Determine the [x, y] coordinate at the center of the cell enclosing the given text.  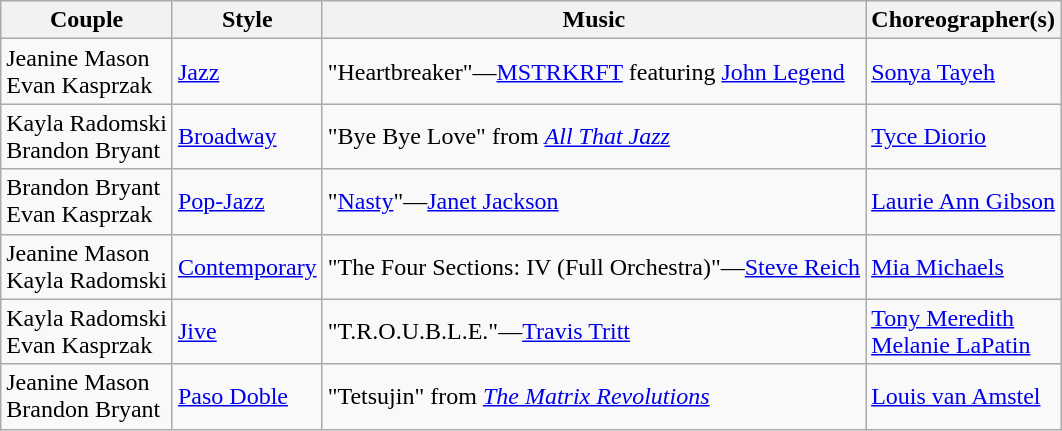
Mia Michaels [964, 266]
Jazz [247, 72]
Jeanine MasonBrandon Bryant [87, 396]
Style [247, 20]
Kayla RadomskiBrandon Bryant [87, 136]
Couple [87, 20]
"Bye Bye Love" from All That Jazz [594, 136]
Louis van Amstel [964, 396]
Jive [247, 332]
Tyce Diorio [964, 136]
"Nasty"—Janet Jackson [594, 202]
"T.R.O.U.B.L.E."—Travis Tritt [594, 332]
Choreographer(s) [964, 20]
Jeanine MasonKayla Radomski [87, 266]
Broadway [247, 136]
Jeanine MasonEvan Kasprzak [87, 72]
Paso Doble [247, 396]
"Tetsujin" from The Matrix Revolutions [594, 396]
"The Four Sections: IV (Full Orchestra)"—Steve Reich [594, 266]
Sonya Tayeh [964, 72]
Kayla RadomskiEvan Kasprzak [87, 332]
Brandon BryantEvan Kasprzak [87, 202]
Contemporary [247, 266]
"Heartbreaker"—MSTRKRFT featuring John Legend [594, 72]
Pop-Jazz [247, 202]
Music [594, 20]
Tony MeredithMelanie LaPatin [964, 332]
Laurie Ann Gibson [964, 202]
